From the cell containing the given text, extract its center point as [X, Y] coordinate. 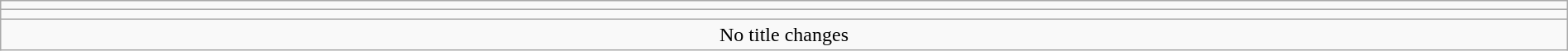
No title changes [784, 35]
